Detect which cell encompasses the target text, then output its (X, Y) center coordinate. 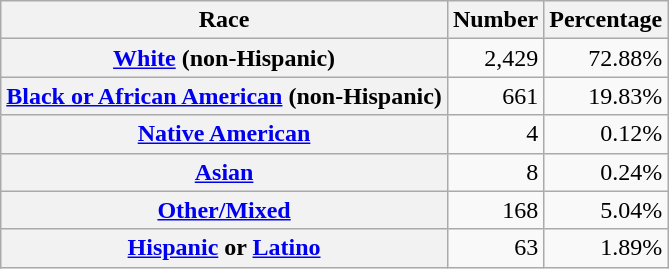
2,429 (495, 58)
168 (495, 210)
Other/Mixed (224, 210)
661 (495, 96)
5.04% (606, 210)
72.88% (606, 58)
Native American (224, 134)
4 (495, 134)
Race (224, 20)
Asian (224, 172)
0.12% (606, 134)
Hispanic or Latino (224, 248)
63 (495, 248)
Percentage (606, 20)
1.89% (606, 248)
0.24% (606, 172)
8 (495, 172)
White (non-Hispanic) (224, 58)
Black or African American (non-Hispanic) (224, 96)
Number (495, 20)
19.83% (606, 96)
